Provide the (x, y) coordinate of the cell's center where the given text is located.  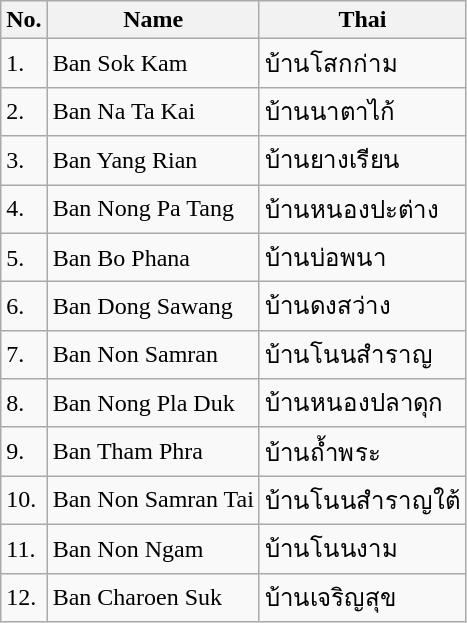
12. (24, 598)
บ้านเจริญสุข (362, 598)
No. (24, 20)
บ้านโนนงาม (362, 548)
4. (24, 208)
บ้านโสกก่าม (362, 64)
7. (24, 354)
Name (153, 20)
Ban Bo Phana (153, 258)
Thai (362, 20)
10. (24, 500)
บ้านดงสว่าง (362, 306)
Ban Non Samran Tai (153, 500)
2. (24, 112)
บ้านถ้ำพระ (362, 452)
Ban Tham Phra (153, 452)
6. (24, 306)
11. (24, 548)
3. (24, 160)
บ้านหนองปะต่าง (362, 208)
5. (24, 258)
8. (24, 404)
Ban Na Ta Kai (153, 112)
Ban Non Samran (153, 354)
Ban Non Ngam (153, 548)
Ban Charoen Suk (153, 598)
บ้านนาตาไก้ (362, 112)
Ban Sok Kam (153, 64)
บ้านบ่อพนา (362, 258)
Ban Nong Pa Tang (153, 208)
Ban Dong Sawang (153, 306)
Ban Nong Pla Duk (153, 404)
บ้านยางเรียน (362, 160)
1. (24, 64)
9. (24, 452)
บ้านหนองปลาดุก (362, 404)
บ้านโนนสำราญใต้ (362, 500)
Ban Yang Rian (153, 160)
บ้านโนนสำราญ (362, 354)
